Return the [x, y] coordinate for the center point of the cell that contains the specified text.  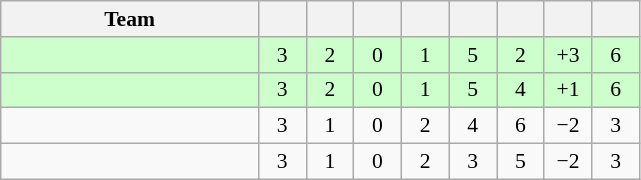
+1 [568, 90]
+3 [568, 55]
Team [130, 19]
